For the text-containing cell, return its midpoint in (x, y) coordinate format. 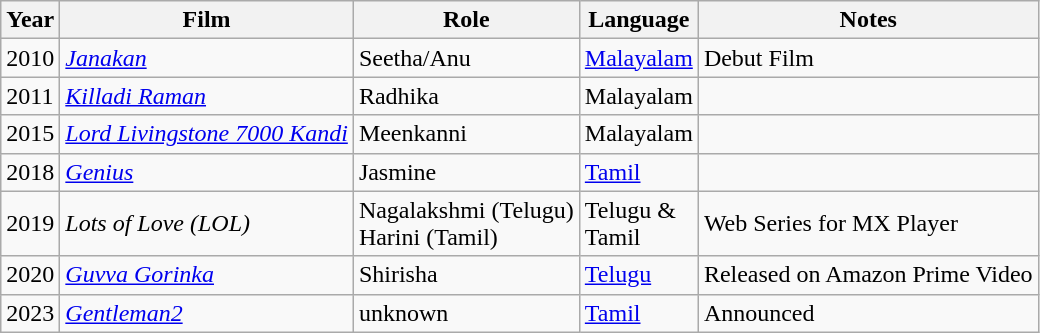
2019 (30, 224)
Meenkanni (466, 134)
Lord Livingstone 7000 Kandi (207, 134)
Film (207, 20)
2020 (30, 275)
Janakan (207, 58)
2015 (30, 134)
2018 (30, 172)
Language (638, 20)
Guvva Gorinka (207, 275)
Gentleman2 (207, 313)
Notes (868, 20)
Seetha/Anu (466, 58)
2010 (30, 58)
Year (30, 20)
Released on Amazon Prime Video (868, 275)
Lots of Love (LOL) (207, 224)
2023 (30, 313)
Telugu & Tamil (638, 224)
Web Series for MX Player (868, 224)
Announced (868, 313)
Killadi Raman (207, 96)
Radhika (466, 96)
unknown (466, 313)
Genius (207, 172)
Shirisha (466, 275)
Telugu (638, 275)
Debut Film (868, 58)
2011 (30, 96)
Nagalakshmi (Telugu) Harini (Tamil) (466, 224)
Jasmine (466, 172)
Role (466, 20)
